Output the [X, Y] coordinate of the center of the cell containing the given text.  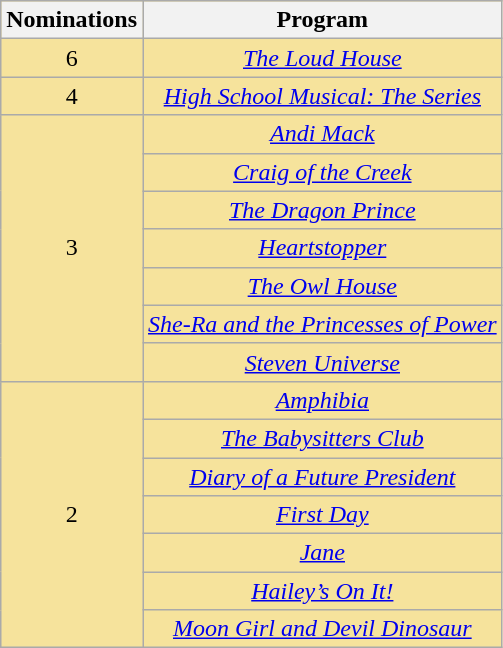
The Owl House [322, 286]
The Loud House [322, 58]
Steven Universe [322, 362]
2 [72, 514]
First Day [322, 515]
3 [72, 248]
Nominations [72, 20]
4 [72, 96]
The Babysitters Club [322, 438]
The Dragon Prince [322, 210]
6 [72, 58]
Heartstopper [322, 248]
Moon Girl and Devil Dinosaur [322, 629]
Andi Mack [322, 134]
Program [322, 20]
Amphibia [322, 400]
Craig of the Creek [322, 172]
Hailey’s On It! [322, 591]
Jane [322, 553]
Diary of a Future President [322, 477]
High School Musical: The Series [322, 96]
She-Ra and the Princesses of Power [322, 324]
